From the cell containing the given text, extract its center point as [X, Y] coordinate. 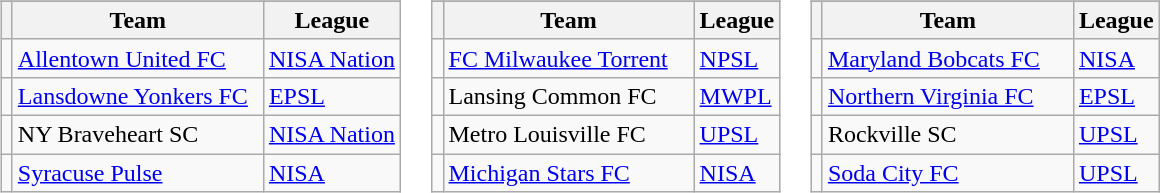
Soda City FC [948, 173]
MWPL [737, 96]
Northern Virginia FC [948, 96]
Michigan Stars FC [568, 173]
NPSL [737, 58]
Lansdowne Yonkers FC [138, 96]
Allentown United FC [138, 58]
Syracuse Pulse [138, 173]
Metro Louisville FC [568, 134]
FC Milwaukee Torrent [568, 58]
Lansing Common FC [568, 96]
NY Braveheart SC [138, 134]
Maryland Bobcats FC [948, 58]
Rockville SC [948, 134]
